Output the (x, y) coordinate of the center of the cell containing the given text.  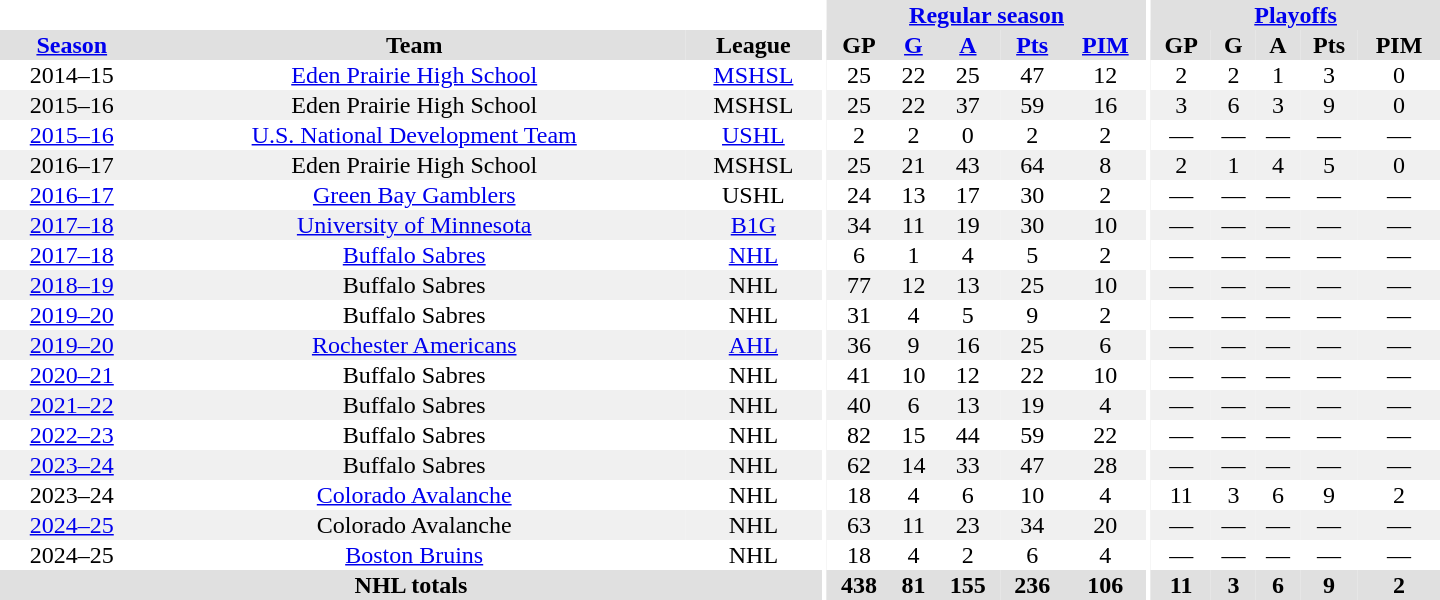
106 (1105, 585)
43 (968, 165)
24 (859, 195)
15 (914, 435)
League (754, 45)
31 (859, 315)
U.S. National Development Team (414, 135)
63 (859, 525)
62 (859, 465)
236 (1032, 585)
Regular season (986, 15)
Boston Bruins (414, 555)
81 (914, 585)
2022–23 (72, 435)
8 (1105, 165)
40 (859, 405)
Team (414, 45)
82 (859, 435)
33 (968, 465)
28 (1105, 465)
17 (968, 195)
2021–22 (72, 405)
2014–15 (72, 75)
77 (859, 285)
438 (859, 585)
Playoffs (1296, 15)
2018–19 (72, 285)
2020–21 (72, 375)
155 (968, 585)
Season (72, 45)
Green Bay Gamblers (414, 195)
14 (914, 465)
41 (859, 375)
20 (1105, 525)
Rochester Americans (414, 345)
64 (1032, 165)
44 (968, 435)
36 (859, 345)
B1G (754, 225)
University of Minnesota (414, 225)
AHL (754, 345)
23 (968, 525)
NHL totals (411, 585)
37 (968, 105)
21 (914, 165)
